Pinpoint the cell where the given text exists, returning its [x, y] midpoint coordinate. 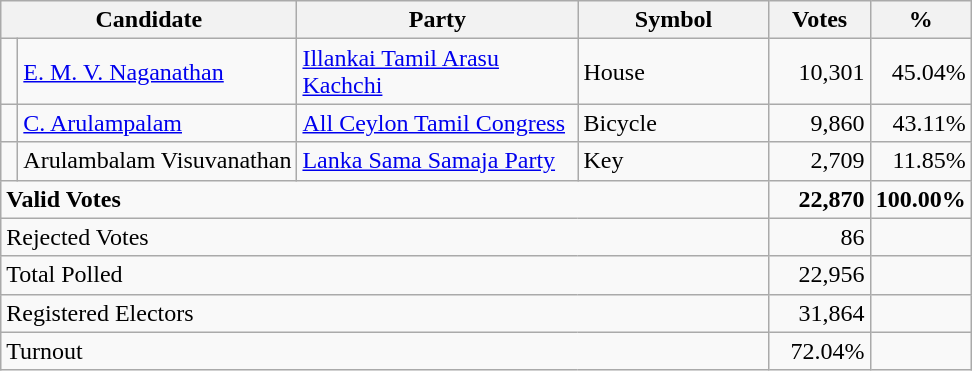
45.04% [920, 72]
72.04% [820, 351]
C. Arulampalam [158, 123]
9,860 [820, 123]
86 [820, 237]
43.11% [920, 123]
% [920, 20]
11.85% [920, 161]
22,870 [820, 199]
Party [438, 20]
Illankai Tamil Arasu Kachchi [438, 72]
Key [674, 161]
Registered Electors [385, 313]
Total Polled [385, 275]
100.00% [920, 199]
31,864 [820, 313]
10,301 [820, 72]
Rejected Votes [385, 237]
House [674, 72]
2,709 [820, 161]
Symbol [674, 20]
Arulambalam Visuvanathan [158, 161]
Lanka Sama Samaja Party [438, 161]
Valid Votes [385, 199]
Votes [820, 20]
Candidate [149, 20]
22,956 [820, 275]
Bicycle [674, 123]
All Ceylon Tamil Congress [438, 123]
Turnout [385, 351]
E. M. V. Naganathan [158, 72]
